Capture the cell that displays the provided text and extract its [X, Y] central coordinate. 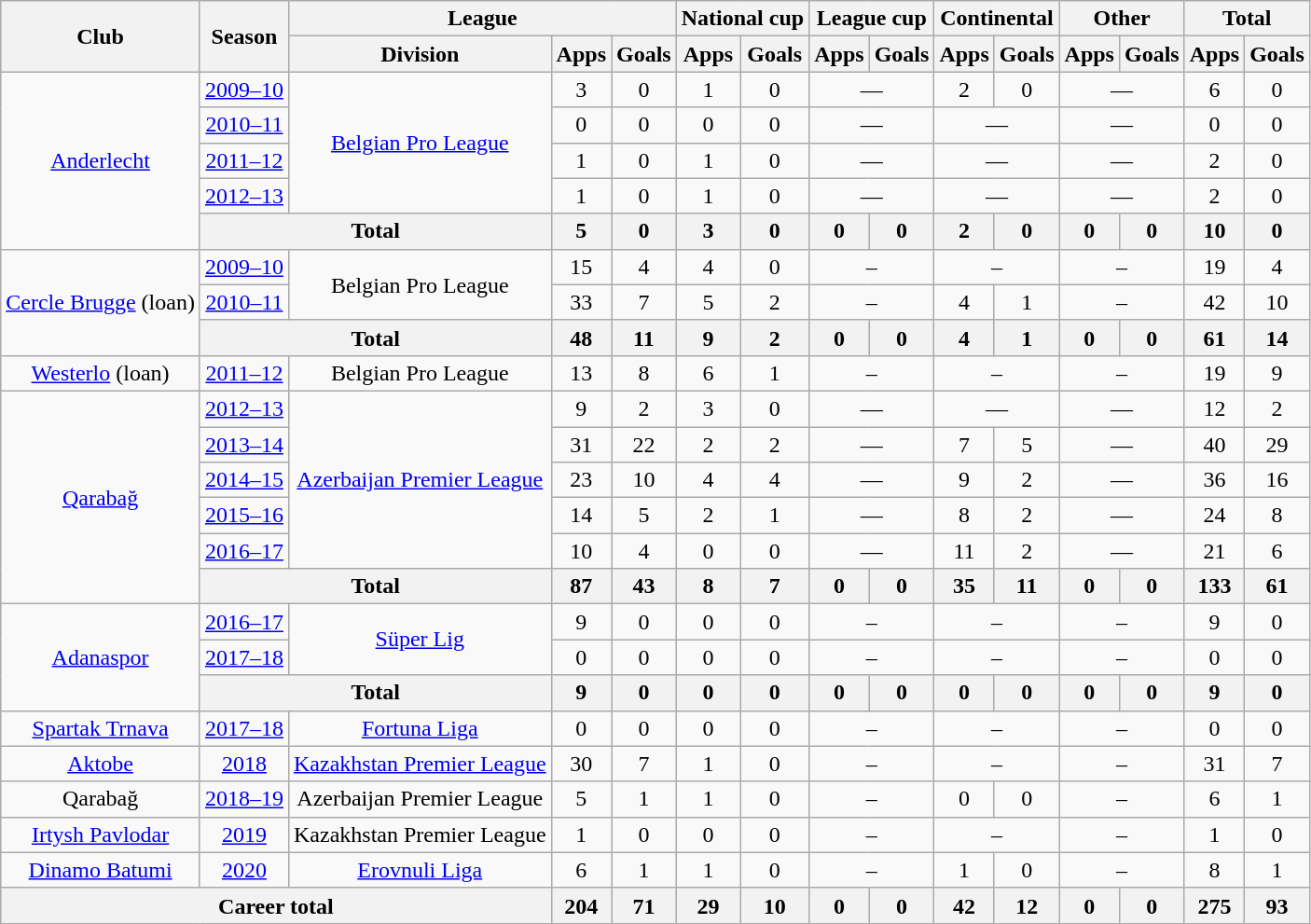
15 [581, 267]
Continental [997, 19]
13 [581, 373]
87 [581, 586]
40 [1214, 445]
Cercle Brugge (loan) [101, 302]
71 [644, 905]
Adanaspor [101, 657]
33 [581, 302]
16 [1277, 480]
2019 [244, 834]
204 [581, 905]
Fortuna Liga [420, 728]
National cup [742, 19]
Irtysh Pavlodar [101, 834]
Dinamo Batumi [101, 870]
Aktobe [101, 764]
133 [1214, 586]
30 [581, 764]
League cup [872, 19]
Club [101, 36]
Süper Lig [420, 640]
Erovnuli Liga [420, 870]
35 [964, 586]
Anderlecht [101, 160]
36 [1214, 480]
24 [1214, 516]
Spartak Trnava [101, 728]
Westerlo (loan) [101, 373]
League [482, 19]
275 [1214, 905]
43 [644, 586]
Other [1122, 19]
2014–15 [244, 480]
Division [420, 54]
48 [581, 338]
2020 [244, 870]
93 [1277, 905]
2018–19 [244, 799]
2015–16 [244, 516]
21 [1214, 551]
22 [644, 445]
2013–14 [244, 445]
23 [581, 480]
Season [244, 36]
Career total [276, 905]
2018 [244, 764]
